From the cell containing the given text, extract its center point as [x, y] coordinate. 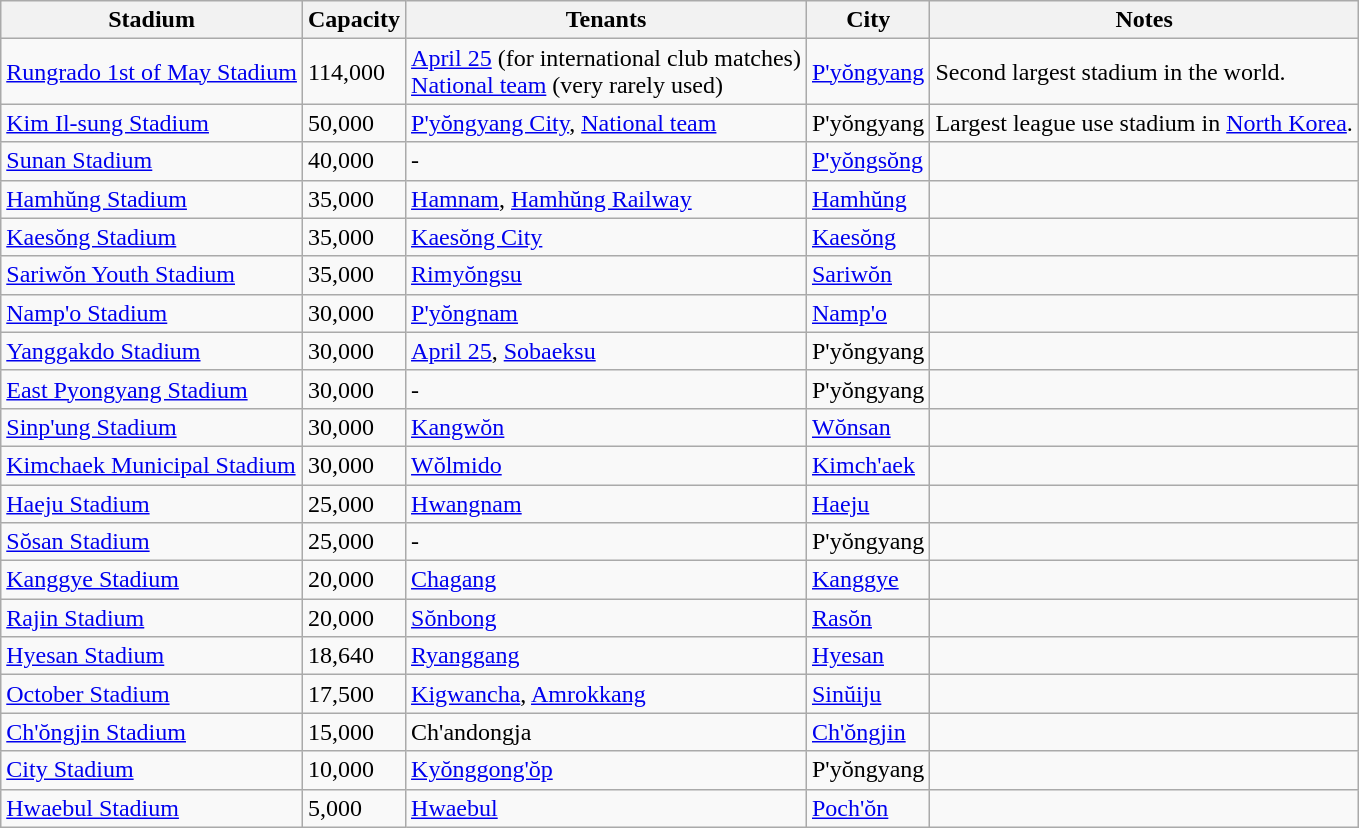
East Pyongyang Stadium [152, 389]
Sŏnbong [606, 618]
Sinp'ung Stadium [152, 427]
Kaesŏng [868, 237]
April 25, Sobaeksu [606, 351]
Sariwŏn [868, 275]
Chagang [606, 580]
Wŏlmido [606, 465]
Stadium [152, 20]
Namp'o [868, 313]
Ryanggang [606, 656]
P'yŏngnam [606, 313]
Hyesan [868, 656]
Kanggye [868, 580]
Kimchaek Municipal Stadium [152, 465]
Ch'andongja [606, 732]
17,500 [354, 694]
Capacity [354, 20]
Hwaebul Stadium [152, 808]
City Stadium [152, 770]
Hamhŭng Stadium [152, 199]
Hamhŭng [868, 199]
5,000 [354, 808]
Rajin Stadium [152, 618]
Rasŏn [868, 618]
Kyŏnggong'ŏp [606, 770]
Wŏnsan [868, 427]
Hamnam, Hamhŭng Railway [606, 199]
Tenants [606, 20]
Ch'ŏngjin Stadium [152, 732]
Kigwancha, Amrokkang [606, 694]
Kim Il-sung Stadium [152, 123]
Second largest stadium in the world. [1144, 72]
18,640 [354, 656]
Hwaebul [606, 808]
Kaesŏng City [606, 237]
April 25 (for international club matches) National team (very rarely used) [606, 72]
10,000 [354, 770]
Ch'ŏngjin [868, 732]
Namp'o Stadium [152, 313]
P'yŏngyang City, National team [606, 123]
Kangwŏn [606, 427]
40,000 [354, 161]
Hyesan Stadium [152, 656]
Notes [1144, 20]
Sinŭiju [868, 694]
Haeju Stadium [152, 503]
114,000 [354, 72]
Haeju [868, 503]
Rimyŏngsu [606, 275]
October Stadium [152, 694]
Rungrado 1st of May Stadium [152, 72]
Kaesŏng Stadium [152, 237]
Hwangnam [606, 503]
P'yŏngsŏng [868, 161]
Kimch'aek [868, 465]
Sariwŏn Youth Stadium [152, 275]
Yanggakdo Stadium [152, 351]
15,000 [354, 732]
Poch'ŏn [868, 808]
50,000 [354, 123]
Kanggye Stadium [152, 580]
Largest league use stadium in North Korea. [1144, 123]
City [868, 20]
Sunan Stadium [152, 161]
Sŏsan Stadium [152, 542]
